Provide the (x, y) coordinate of the cell's center where the given text is located.  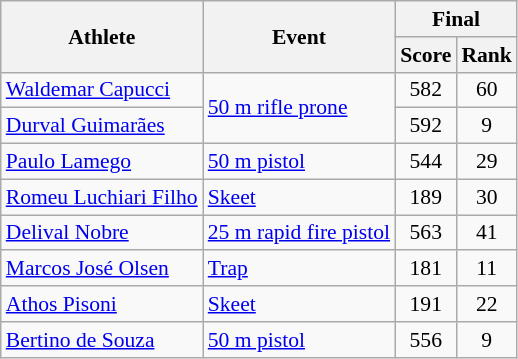
Paulo Lamego (102, 162)
592 (426, 126)
Romeu Luchiari Filho (102, 197)
30 (486, 197)
29 (486, 162)
563 (426, 233)
Delival Nobre (102, 233)
Final (456, 19)
22 (486, 304)
41 (486, 233)
189 (426, 197)
Waldemar Capucci (102, 90)
191 (426, 304)
Trap (299, 269)
Bertino de Souza (102, 340)
556 (426, 340)
Athos Pisoni (102, 304)
Score (426, 55)
Athlete (102, 36)
582 (426, 90)
11 (486, 269)
Rank (486, 55)
Durval Guimarães (102, 126)
Marcos José Olsen (102, 269)
Event (299, 36)
50 m rifle prone (299, 108)
25 m rapid fire pistol (299, 233)
181 (426, 269)
60 (486, 90)
544 (426, 162)
